Provide the (x, y) coordinate of the cell's center where the given text is located.  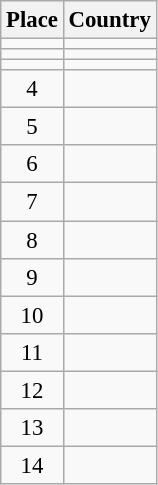
11 (32, 352)
5 (32, 127)
9 (32, 277)
Place (32, 20)
12 (32, 390)
Country (110, 20)
10 (32, 315)
14 (32, 465)
7 (32, 202)
4 (32, 89)
8 (32, 240)
6 (32, 165)
13 (32, 428)
